Detect which cell encompasses the target text, then output its [x, y] center coordinate. 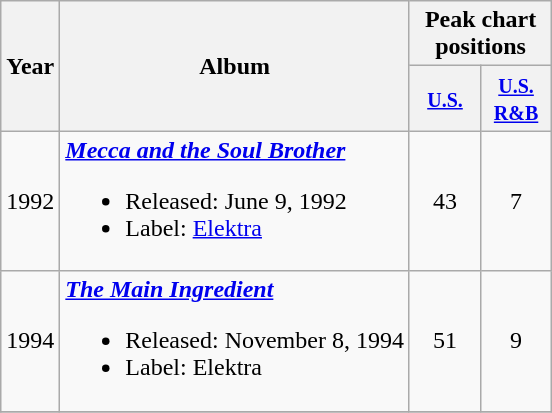
51 [444, 341]
7 [516, 201]
Peak chart positions [480, 34]
9 [516, 341]
U.S. R&B [516, 98]
Album [235, 66]
U.S. [444, 98]
The Main IngredientReleased: November 8, 1994Label: Elektra [235, 341]
Mecca and the Soul BrotherReleased: June 9, 1992Label: Elektra [235, 201]
1994 [30, 341]
1992 [30, 201]
Year [30, 66]
43 [444, 201]
